Find where the given text appears and provide that cell's center as [X, Y] coordinate. 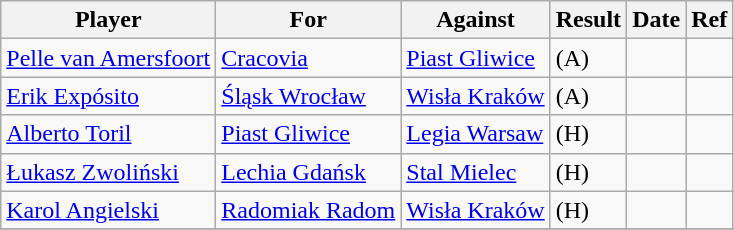
Łukasz Zwoliński [108, 172]
Śląsk Wrocław [308, 96]
For [308, 20]
Radomiak Radom [308, 210]
Karol Angielski [108, 210]
Result [588, 20]
Player [108, 20]
Pelle van Amersfoort [108, 58]
Legia Warsaw [476, 134]
Date [656, 20]
Ref [710, 20]
Alberto Toril [108, 134]
Lechia Gdańsk [308, 172]
Cracovia [308, 58]
Erik Expósito [108, 96]
Stal Mielec [476, 172]
Against [476, 20]
